Detect which cell encompasses the target text, then output its (X, Y) center coordinate. 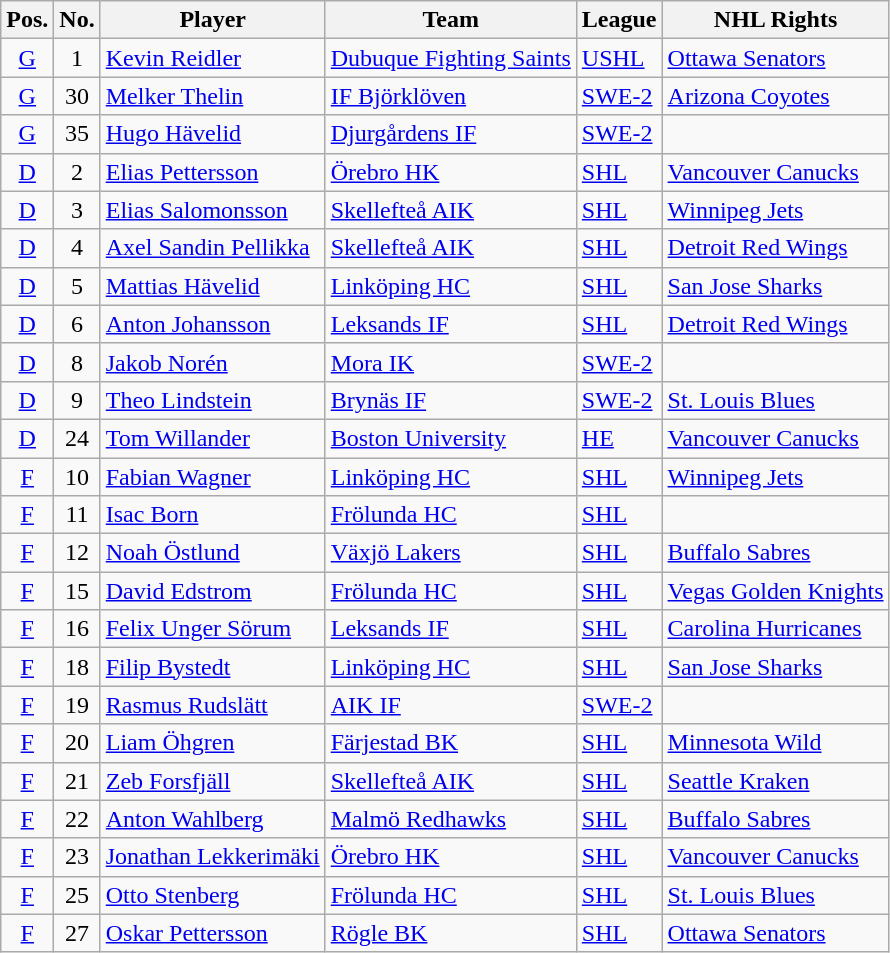
Theo Lindstein (212, 400)
22 (77, 819)
David Edstrom (212, 591)
1 (77, 58)
Seattle Kraken (776, 781)
21 (77, 781)
Anton Johansson (212, 324)
25 (77, 895)
23 (77, 857)
19 (77, 705)
Minnesota Wild (776, 743)
Färjestad BK (450, 743)
Rögle BK (450, 933)
Otto Stenberg (212, 895)
Anton Wahlberg (212, 819)
AIK IF (450, 705)
Fabian Wagner (212, 477)
Team (450, 20)
3 (77, 210)
Mora IK (450, 362)
18 (77, 667)
Tom Willander (212, 438)
20 (77, 743)
9 (77, 400)
11 (77, 515)
27 (77, 933)
Mattias Hävelid (212, 286)
30 (77, 96)
Filip Bystedt (212, 667)
Vegas Golden Knights (776, 591)
USHL (619, 58)
Elias Pettersson (212, 172)
Hugo Hävelid (212, 134)
Isac Born (212, 515)
Kevin Reidler (212, 58)
8 (77, 362)
10 (77, 477)
5 (77, 286)
HE (619, 438)
Oskar Pettersson (212, 933)
35 (77, 134)
12 (77, 553)
Melker Thelin (212, 96)
Zeb Forsfjäll (212, 781)
NHL Rights (776, 20)
Axel Sandin Pellikka (212, 248)
Boston University (450, 438)
Carolina Hurricanes (776, 629)
2 (77, 172)
Pos. (28, 20)
15 (77, 591)
Felix Unger Sörum (212, 629)
Jonathan Lekkerimäki (212, 857)
Elias Salomonsson (212, 210)
No. (77, 20)
Brynäs IF (450, 400)
Liam Öhgren (212, 743)
16 (77, 629)
Malmö Redhawks (450, 819)
6 (77, 324)
Player (212, 20)
Växjö Lakers (450, 553)
Djurgårdens IF (450, 134)
Dubuque Fighting Saints (450, 58)
IF Björklöven (450, 96)
4 (77, 248)
Rasmus Rudslätt (212, 705)
24 (77, 438)
Jakob Norén (212, 362)
League (619, 20)
Noah Östlund (212, 553)
Arizona Coyotes (776, 96)
